For the text-containing cell, return its midpoint in [x, y] coordinate format. 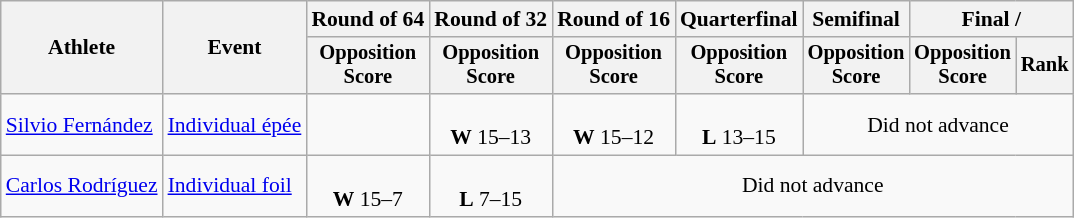
L 13–15 [739, 124]
Athlete [82, 48]
Round of 64 [368, 19]
Quarterfinal [739, 19]
Silvio Fernández [82, 124]
Carlos Rodríguez [82, 186]
Individual épée [235, 124]
L 7–15 [490, 186]
Round of 32 [490, 19]
W 15–7 [368, 186]
Rank [1045, 66]
Event [235, 48]
W 15–12 [614, 124]
Semifinal [856, 19]
Round of 16 [614, 19]
Individual foil [235, 186]
W 15–13 [490, 124]
Final / [991, 19]
